Pinpoint the cell where the given text exists, returning its (X, Y) midpoint coordinate. 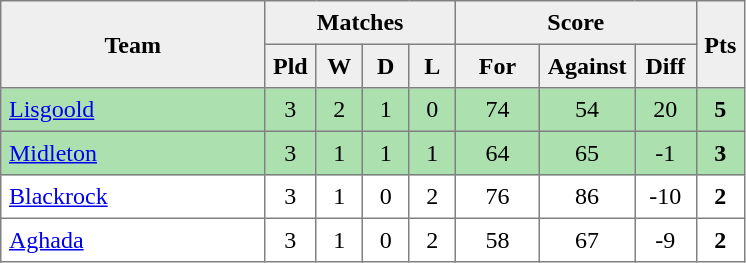
Aghada (133, 240)
-9 (666, 240)
74 (497, 110)
54 (586, 110)
For (497, 66)
Matches (360, 23)
-10 (666, 197)
Lisgoold (133, 110)
Team (133, 44)
Midleton (133, 153)
86 (586, 197)
Score (576, 23)
5 (720, 110)
67 (586, 240)
Pld (290, 66)
20 (666, 110)
D (385, 66)
64 (497, 153)
Against (586, 66)
-1 (666, 153)
58 (497, 240)
76 (497, 197)
Blackrock (133, 197)
Pts (720, 44)
W (339, 66)
L (432, 66)
65 (586, 153)
Diff (666, 66)
